Identify which cell holds the provided text, then report its [X, Y] central coordinate. 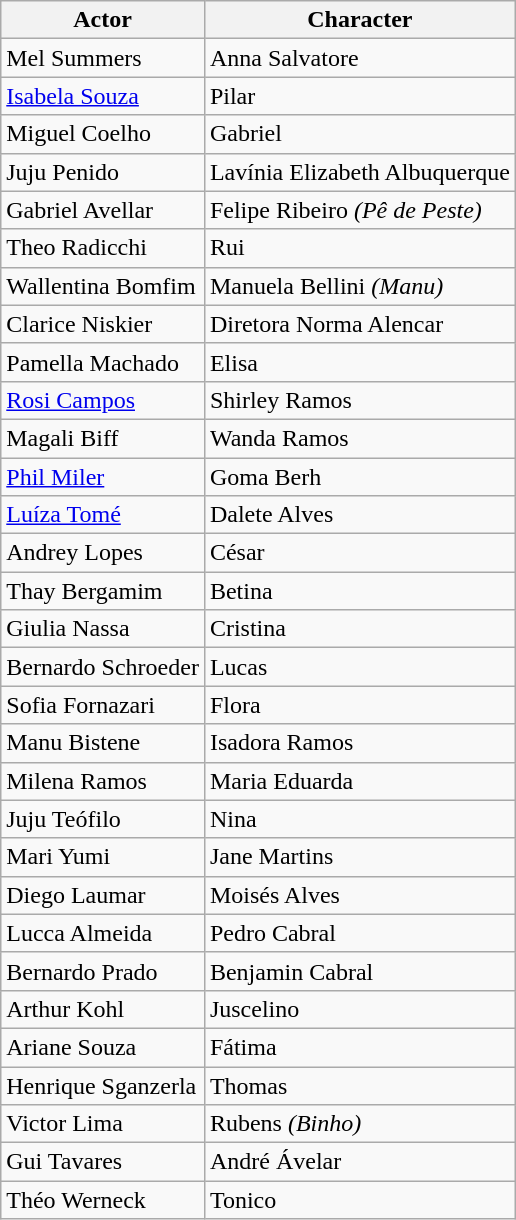
Andrey Lopes [103, 553]
Luíza Tomé [103, 515]
Pedro Cabral [360, 933]
Mari Yumi [103, 857]
Milena Ramos [103, 781]
Moisés Alves [360, 895]
Arthur Kohl [103, 1009]
Dalete Alves [360, 515]
Lavínia Elizabeth Albuquerque [360, 172]
Sofia Fornazari [103, 705]
Juju Teófilo [103, 819]
Diego Laumar [103, 895]
Pilar [360, 96]
Théo Werneck [103, 1200]
Rui [360, 248]
Maria Eduarda [360, 781]
César [360, 553]
Cristina [360, 629]
Felipe Ribeiro (Pê de Peste) [360, 210]
Elisa [360, 362]
Thay Bergamim [103, 591]
Bernardo Schroeder [103, 667]
André Ávelar [360, 1162]
Anna Salvatore [360, 58]
Bernardo Prado [103, 971]
Giulia Nassa [103, 629]
Ariane Souza [103, 1047]
Wallentina Bomfim [103, 286]
Gabriel [360, 134]
Mel Summers [103, 58]
Flora [360, 705]
Lucas [360, 667]
Henrique Sganzerla [103, 1085]
Manu Bistene [103, 743]
Lucca Almeida [103, 933]
Shirley Ramos [360, 400]
Magali Biff [103, 438]
Fátima [360, 1047]
Goma Berh [360, 477]
Clarice Niskier [103, 324]
Jane Martins [360, 857]
Rosi Campos [103, 400]
Benjamin Cabral [360, 971]
Victor Lima [103, 1124]
Juscelino [360, 1009]
Wanda Ramos [360, 438]
Isadora Ramos [360, 743]
Juju Penido [103, 172]
Rubens (Binho) [360, 1124]
Miguel Coelho [103, 134]
Diretora Norma Alencar [360, 324]
Betina [360, 591]
Pamella Machado [103, 362]
Tonico [360, 1200]
Isabela Souza [103, 96]
Manuela Bellini (Manu) [360, 286]
Gabriel Avellar [103, 210]
Theo Radicchi [103, 248]
Nina [360, 819]
Thomas [360, 1085]
Character [360, 20]
Actor [103, 20]
Gui Tavares [103, 1162]
Phil Miler [103, 477]
